Provide the [X, Y] coordinate of the cell's center where the given text is located.  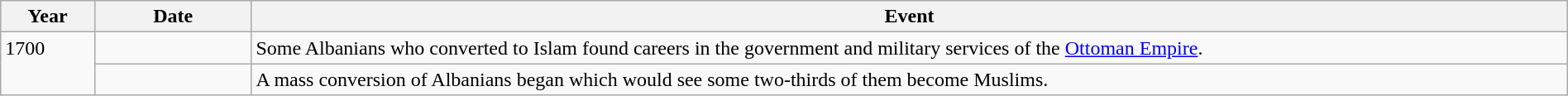
Some Albanians who converted to Islam found careers in the government and military services of the Ottoman Empire. [910, 48]
1700 [48, 64]
A mass conversion of Albanians began which would see some two-thirds of them become Muslims. [910, 79]
Date [172, 17]
Year [48, 17]
Event [910, 17]
